From the cell containing the given text, extract its center point as (X, Y) coordinate. 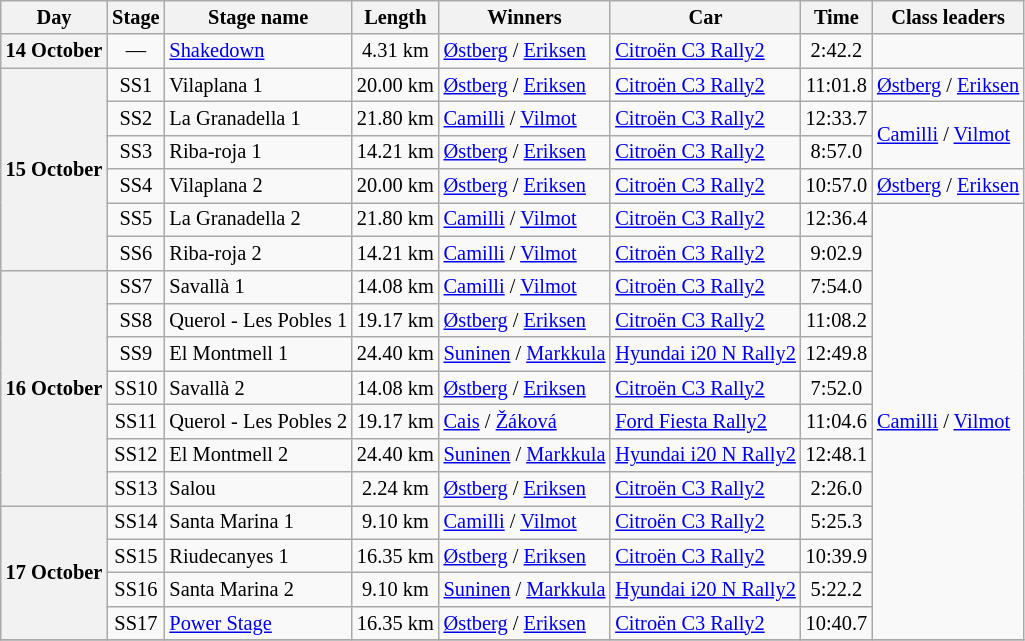
SS16 (136, 589)
SS9 (136, 354)
11:04.6 (836, 421)
Stage name (258, 17)
2:26.0 (836, 489)
La Granadella 2 (258, 219)
SS13 (136, 489)
2.24 km (396, 489)
9:02.9 (836, 253)
16 October (54, 388)
Class leaders (948, 17)
Car (705, 17)
El Montmell 1 (258, 354)
8:57.0 (836, 152)
7:54.0 (836, 287)
— (136, 51)
Ford Fiesta Rally2 (705, 421)
SS8 (136, 320)
SS14 (136, 522)
SS4 (136, 186)
10:57.0 (836, 186)
Length (396, 17)
4.31 km (396, 51)
10:39.9 (836, 556)
5:22.2 (836, 589)
10:40.7 (836, 623)
11:08.2 (836, 320)
SS10 (136, 388)
2:42.2 (836, 51)
SS5 (136, 219)
Querol - Les Pobles 1 (258, 320)
SS15 (136, 556)
15 October (54, 169)
Vilaplana 1 (258, 85)
12:33.7 (836, 118)
7:52.0 (836, 388)
11:01.8 (836, 85)
Salou (258, 489)
12:49.8 (836, 354)
14 October (54, 51)
SS12 (136, 455)
Riudecanyes 1 (258, 556)
Savallà 2 (258, 388)
Shakedown (258, 51)
El Montmell 2 (258, 455)
5:25.3 (836, 522)
17 October (54, 572)
Riba-roja 2 (258, 253)
Riba-roja 1 (258, 152)
Vilaplana 2 (258, 186)
Santa Marina 2 (258, 589)
Querol - Les Pobles 2 (258, 421)
Savallà 1 (258, 287)
12:48.1 (836, 455)
SS6 (136, 253)
Power Stage (258, 623)
SS7 (136, 287)
SS2 (136, 118)
SS11 (136, 421)
SS17 (136, 623)
Cais / Žáková (525, 421)
Day (54, 17)
Time (836, 17)
La Granadella 1 (258, 118)
SS1 (136, 85)
SS3 (136, 152)
Stage (136, 17)
12:36.4 (836, 219)
Santa Marina 1 (258, 522)
Winners (525, 17)
